Identify which cell holds the provided text, then report its [x, y] central coordinate. 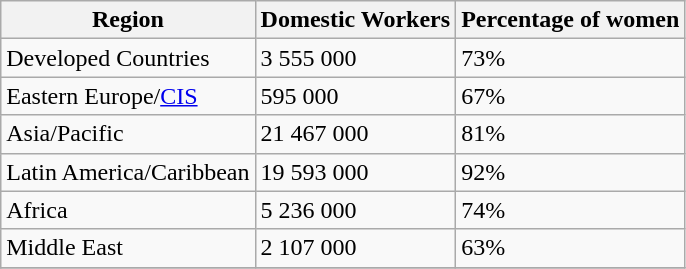
92% [570, 172]
Percentage of women [570, 20]
67% [570, 96]
3 555 000 [356, 58]
Eastern Europe/CIS [128, 96]
19 593 000 [356, 172]
Domestic Workers [356, 20]
21 467 000 [356, 134]
Latin America/Caribbean [128, 172]
Developed Countries [128, 58]
595 000 [356, 96]
Africa [128, 210]
81% [570, 134]
5 236 000 [356, 210]
2 107 000 [356, 248]
Middle East [128, 248]
73% [570, 58]
Asia/Pacific [128, 134]
Region [128, 20]
74% [570, 210]
63% [570, 248]
